Return the (x, y) coordinate for the center point of the cell that contains the specified text.  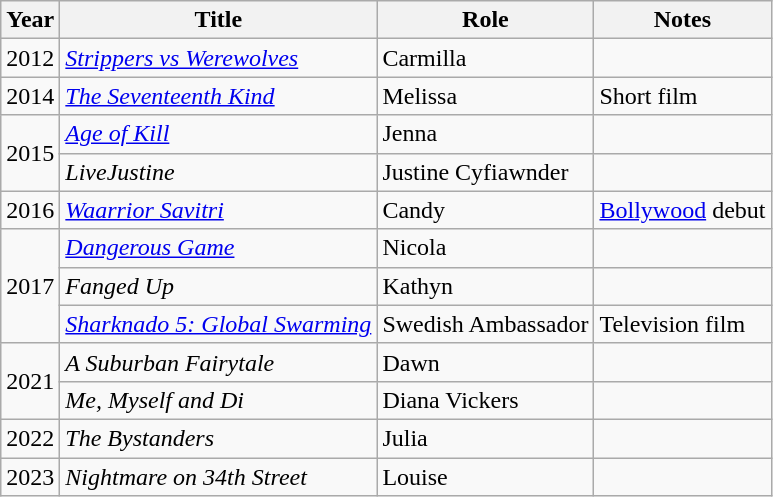
Year (30, 20)
2023 (30, 477)
Melissa (486, 96)
2012 (30, 58)
Julia (486, 438)
The Bystanders (218, 438)
Fanged Up (218, 286)
Jenna (486, 134)
2021 (30, 381)
A Suburban Fairytale (218, 362)
Me, Myself and Di (218, 400)
Kathyn (486, 286)
2017 (30, 286)
Sharknado 5: Global Swarming (218, 324)
Bollywood debut (682, 210)
Television film (682, 324)
2015 (30, 153)
Notes (682, 20)
2022 (30, 438)
Title (218, 20)
2014 (30, 96)
LiveJustine (218, 172)
Nicola (486, 248)
Short film (682, 96)
Carmilla (486, 58)
The Seventeenth Kind (218, 96)
Diana Vickers (486, 400)
2016 (30, 210)
Justine Cyfiawnder (486, 172)
Role (486, 20)
Nightmare on 34th Street (218, 477)
Age of Kill (218, 134)
Dangerous Game (218, 248)
Louise (486, 477)
Dawn (486, 362)
Candy (486, 210)
Waarrior Savitri (218, 210)
Swedish Ambassador (486, 324)
Strippers vs Werewolves (218, 58)
